Capture the cell that displays the provided text and extract its [X, Y] central coordinate. 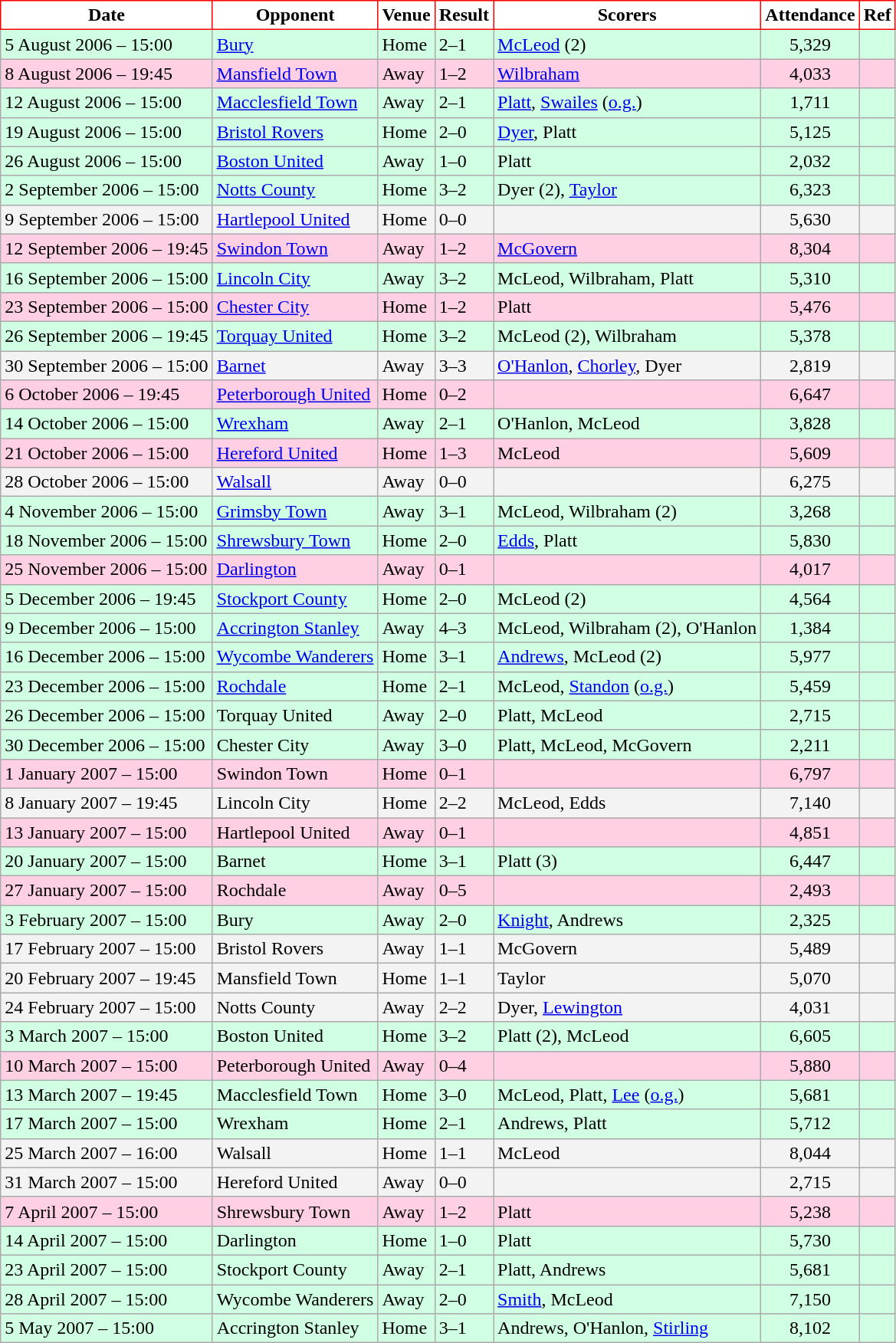
8,044 [810, 1153]
17 March 2007 – 15:00 [107, 1124]
2,032 [810, 161]
McLeod, Edds [627, 803]
25 November 2006 – 15:00 [107, 570]
8 August 2006 – 19:45 [107, 74]
26 August 2006 – 15:00 [107, 161]
Ref [877, 15]
5,730 [810, 1240]
6,323 [810, 190]
23 September 2006 – 15:00 [107, 307]
12 August 2006 – 15:00 [107, 103]
7 April 2007 – 15:00 [107, 1211]
23 December 2006 – 15:00 [107, 686]
O'Hanlon, Chorley, Dyer [627, 366]
5,630 [810, 219]
6,797 [810, 773]
1,711 [810, 103]
0–4 [464, 1066]
Dyer (2), Taylor [627, 190]
6 October 2006 – 19:45 [107, 395]
Taylor [627, 978]
9 December 2006 – 15:00 [107, 628]
30 December 2006 – 15:00 [107, 744]
5,310 [810, 277]
Scorers [627, 15]
McLeod, Wilbraham (2), O'Hanlon [627, 628]
4,017 [810, 570]
20 February 2007 – 19:45 [107, 978]
Grimsby Town [295, 511]
Knight, Andrews [627, 920]
5 May 2007 – 15:00 [107, 1328]
Platt, McLeod, McGovern [627, 744]
5 August 2006 – 15:00 [107, 44]
10 March 2007 – 15:00 [107, 1066]
6,647 [810, 395]
2,493 [810, 891]
20 January 2007 – 15:00 [107, 862]
Opponent [295, 15]
4,033 [810, 74]
25 March 2007 – 16:00 [107, 1153]
2,211 [810, 744]
8,304 [810, 248]
4 November 2006 – 15:00 [107, 511]
Date [107, 15]
McLeod (2), Wilbraham [627, 336]
0–2 [464, 395]
5,238 [810, 1211]
4,851 [810, 832]
6,275 [810, 482]
5,125 [810, 132]
14 October 2006 – 15:00 [107, 424]
4,564 [810, 599]
6,605 [810, 1036]
Andrews, McLeod (2) [627, 657]
Dyer, Lewington [627, 1007]
5,070 [810, 978]
4,031 [810, 1007]
Edds, Platt [627, 540]
21 October 2006 – 15:00 [107, 453]
McLeod, Wilbraham (2) [627, 511]
Platt (2), McLeod [627, 1036]
McLeod, Platt, Lee (o.g.) [627, 1095]
9 September 2006 – 15:00 [107, 219]
3,828 [810, 424]
Platt, McLeod [627, 715]
8,102 [810, 1328]
Smith, McLeod [627, 1299]
26 December 2006 – 15:00 [107, 715]
5,378 [810, 336]
1 January 2007 – 15:00 [107, 773]
12 September 2006 – 19:45 [107, 248]
4–3 [464, 628]
2 September 2006 – 15:00 [107, 190]
Wilbraham [627, 74]
2,325 [810, 920]
23 April 2007 – 15:00 [107, 1269]
Andrews, Platt [627, 1124]
5,880 [810, 1066]
6,447 [810, 862]
7,150 [810, 1299]
14 April 2007 – 15:00 [107, 1240]
Platt (3) [627, 862]
Attendance [810, 15]
5,977 [810, 657]
17 February 2007 – 15:00 [107, 949]
Dyer, Platt [627, 132]
Andrews, O'Hanlon, Stirling [627, 1328]
18 November 2006 – 15:00 [107, 540]
3,268 [810, 511]
13 March 2007 – 19:45 [107, 1095]
McLeod, Wilbraham, Platt [627, 277]
5,476 [810, 307]
2,819 [810, 366]
1–3 [464, 453]
19 August 2006 – 15:00 [107, 132]
28 October 2006 – 15:00 [107, 482]
28 April 2007 – 15:00 [107, 1299]
Result [464, 15]
5,609 [810, 453]
3 February 2007 – 15:00 [107, 920]
5 December 2006 – 19:45 [107, 599]
Platt, Andrews [627, 1269]
3–3 [464, 366]
30 September 2006 – 15:00 [107, 366]
5,830 [810, 540]
3 March 2007 – 15:00 [107, 1036]
McLeod, Standon (o.g.) [627, 686]
27 January 2007 – 15:00 [107, 891]
5,329 [810, 44]
16 December 2006 – 15:00 [107, 657]
31 March 2007 – 15:00 [107, 1182]
Venue [406, 15]
O'Hanlon, McLeod [627, 424]
1,384 [810, 628]
24 February 2007 – 15:00 [107, 1007]
0–5 [464, 891]
8 January 2007 – 19:45 [107, 803]
Platt, Swailes (o.g.) [627, 103]
5,459 [810, 686]
16 September 2006 – 15:00 [107, 277]
7,140 [810, 803]
5,712 [810, 1124]
13 January 2007 – 15:00 [107, 832]
26 September 2006 – 19:45 [107, 336]
5,489 [810, 949]
